Identify which cell holds the provided text, then report its [x, y] central coordinate. 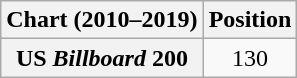
US Billboard 200 [102, 58]
130 [250, 58]
Position [250, 20]
Chart (2010–2019) [102, 20]
